Return [X, Y] of the center of cell containing provided text 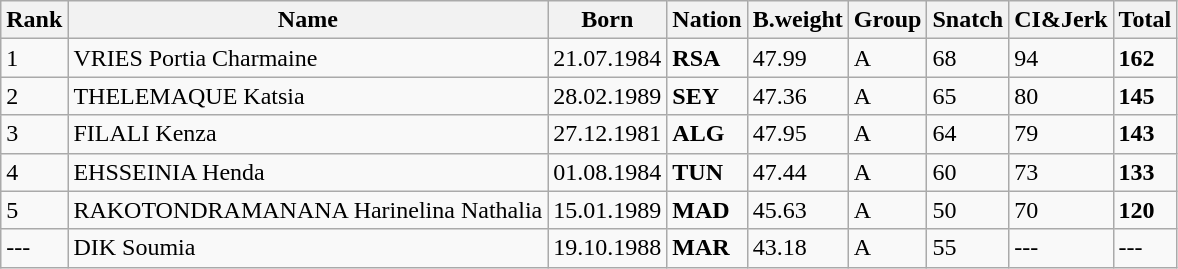
Snatch [968, 20]
47.36 [798, 96]
94 [1061, 58]
VRIES Portia Charmaine [308, 58]
B.weight [798, 20]
MAD [707, 210]
70 [1061, 210]
45.63 [798, 210]
19.10.1988 [608, 248]
Name [308, 20]
MAR [707, 248]
15.01.1989 [608, 210]
Nation [707, 20]
133 [1145, 172]
64 [968, 134]
RAKOTONDRAMANANA Harinelina Nathalia [308, 210]
47.95 [798, 134]
SEY [707, 96]
2 [34, 96]
68 [968, 58]
CI&Jerk [1061, 20]
5 [34, 210]
RSA [707, 58]
28.02.1989 [608, 96]
DIK Soumia [308, 248]
01.08.1984 [608, 172]
143 [1145, 134]
47.44 [798, 172]
1 [34, 58]
Rank [34, 20]
ALG [707, 134]
120 [1145, 210]
3 [34, 134]
TUN [707, 172]
43.18 [798, 248]
Group [888, 20]
21.07.1984 [608, 58]
80 [1061, 96]
145 [1145, 96]
79 [1061, 134]
4 [34, 172]
27.12.1981 [608, 134]
47.99 [798, 58]
EHSSEINIA Henda [308, 172]
50 [968, 210]
65 [968, 96]
THELEMAQUE Katsia [308, 96]
Total [1145, 20]
Born [608, 20]
60 [968, 172]
162 [1145, 58]
FILALI Kenza [308, 134]
55 [968, 248]
73 [1061, 172]
